Pinpoint the cell where the given text exists, returning its (x, y) midpoint coordinate. 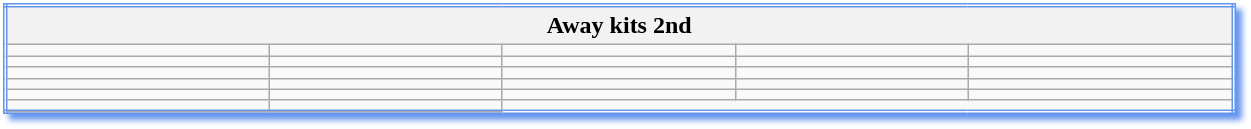
Away kits 2nd (619, 25)
